From the cell containing the given text, extract its center point as (x, y) coordinate. 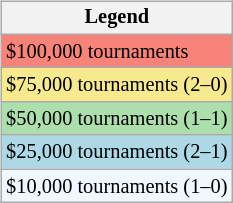
$50,000 tournaments (1–1) (116, 119)
$10,000 tournaments (1–0) (116, 186)
$100,000 tournaments (116, 51)
$25,000 tournaments (2–1) (116, 152)
Legend (116, 18)
$75,000 tournaments (2–0) (116, 85)
